Search for the cell housing the specified text and yield its (X, Y) center coordinate. 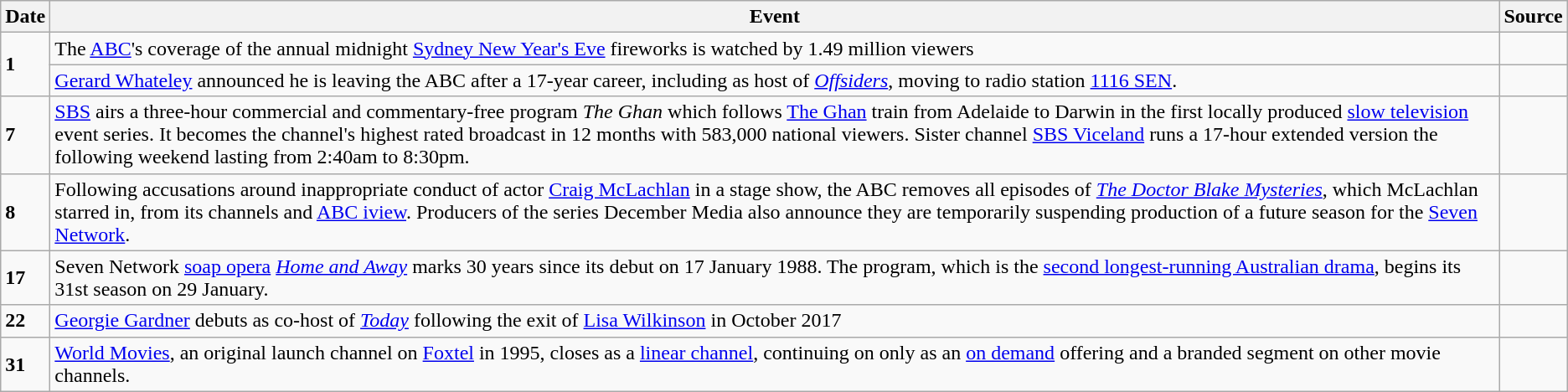
The ABC's coverage of the annual midnight Sydney New Year's Eve fireworks is watched by 1.49 million viewers (775, 49)
Date (25, 17)
8 (25, 212)
Georgie Gardner debuts as co-host of Today following the exit of Lisa Wilkinson in October 2017 (775, 321)
31 (25, 364)
17 (25, 278)
7 (25, 135)
Gerard Whateley announced he is leaving the ABC after a 17-year career, including as host of Offsiders, moving to radio station 1116 SEN. (775, 80)
Source (1533, 17)
22 (25, 321)
1 (25, 64)
Event (775, 17)
